Pinpoint the cell where the given text exists, returning its (X, Y) midpoint coordinate. 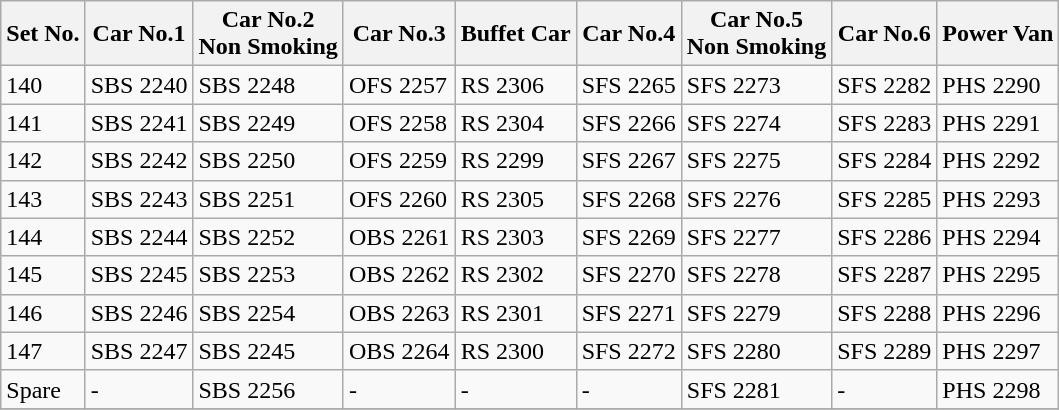
SBS 2242 (139, 161)
Power Van (998, 34)
SBS 2250 (268, 161)
OFS 2258 (399, 123)
Buffet Car (516, 34)
145 (43, 275)
SFS 2266 (628, 123)
SBS 2244 (139, 237)
SBS 2241 (139, 123)
147 (43, 351)
RS 2300 (516, 351)
SBS 2251 (268, 199)
PHS 2291 (998, 123)
SFS 2273 (756, 85)
Car No.6 (884, 34)
RS 2305 (516, 199)
SFS 2268 (628, 199)
OBS 2261 (399, 237)
OBS 2264 (399, 351)
SFS 2274 (756, 123)
Car No.5Non Smoking (756, 34)
PHS 2290 (998, 85)
PHS 2293 (998, 199)
OFS 2257 (399, 85)
PHS 2292 (998, 161)
RS 2303 (516, 237)
PHS 2295 (998, 275)
RS 2306 (516, 85)
SFS 2286 (884, 237)
PHS 2298 (998, 389)
SFS 2278 (756, 275)
SFS 2283 (884, 123)
SFS 2285 (884, 199)
SBS 2246 (139, 313)
OBS 2263 (399, 313)
RS 2304 (516, 123)
142 (43, 161)
SFS 2265 (628, 85)
SFS 2275 (756, 161)
SBS 2248 (268, 85)
144 (43, 237)
OFS 2259 (399, 161)
SFS 2284 (884, 161)
SBS 2247 (139, 351)
SFS 2280 (756, 351)
PHS 2297 (998, 351)
143 (43, 199)
RS 2301 (516, 313)
RS 2302 (516, 275)
SFS 2279 (756, 313)
PHS 2294 (998, 237)
SFS 2276 (756, 199)
SFS 2272 (628, 351)
SFS 2269 (628, 237)
Car No.2Non Smoking (268, 34)
SFS 2270 (628, 275)
Car No.3 (399, 34)
SFS 2282 (884, 85)
SBS 2253 (268, 275)
Set No. (43, 34)
Car No.4 (628, 34)
SFS 2267 (628, 161)
SBS 2256 (268, 389)
SFS 2271 (628, 313)
Car No.1 (139, 34)
146 (43, 313)
SFS 2277 (756, 237)
141 (43, 123)
140 (43, 85)
SBS 2243 (139, 199)
PHS 2296 (998, 313)
Spare (43, 389)
SFS 2289 (884, 351)
OFS 2260 (399, 199)
SBS 2240 (139, 85)
SFS 2281 (756, 389)
SBS 2249 (268, 123)
SBS 2252 (268, 237)
SFS 2288 (884, 313)
SBS 2254 (268, 313)
RS 2299 (516, 161)
OBS 2262 (399, 275)
SFS 2287 (884, 275)
